Return (x, y) of the center of cell containing provided text 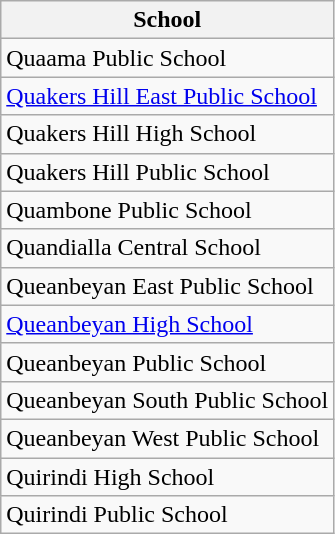
Quirindi High School (168, 477)
Queanbeyan Public School (168, 362)
Quakers Hill High School (168, 134)
Quandialla Central School (168, 248)
Queanbeyan West Public School (168, 438)
School (168, 20)
Queanbeyan East Public School (168, 286)
Quaama Public School (168, 58)
Queanbeyan High School (168, 324)
Quirindi Public School (168, 515)
Quakers Hill Public School (168, 172)
Quambone Public School (168, 210)
Quakers Hill East Public School (168, 96)
Queanbeyan South Public School (168, 400)
